From the cell containing the given text, extract its center point as (X, Y) coordinate. 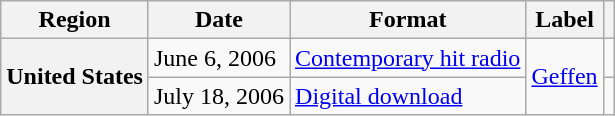
Label (564, 20)
Digital download (408, 96)
Date (218, 20)
Format (408, 20)
United States (75, 77)
Contemporary hit radio (408, 58)
Region (75, 20)
June 6, 2006 (218, 58)
July 18, 2006 (218, 96)
Geffen (564, 77)
